Output the [x, y] coordinate of the center of the cell containing the given text.  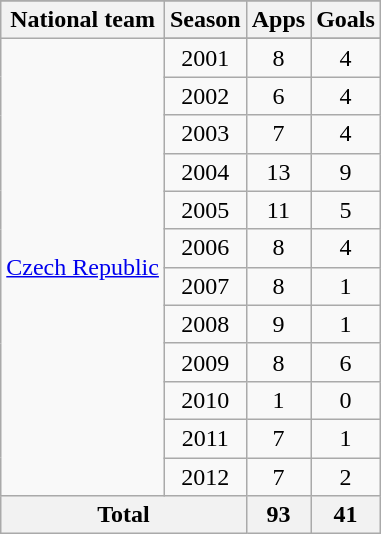
2012 [205, 477]
Goals [346, 20]
13 [278, 172]
2009 [205, 362]
2003 [205, 134]
Total [124, 515]
93 [278, 515]
5 [346, 210]
2004 [205, 172]
National team [83, 20]
41 [346, 515]
2007 [205, 286]
11 [278, 210]
2005 [205, 210]
Czech Republic [83, 268]
2011 [205, 438]
0 [346, 400]
2006 [205, 248]
Apps [278, 20]
2001 [205, 58]
Season [205, 20]
2008 [205, 324]
2010 [205, 400]
2002 [205, 96]
2 [346, 477]
